Output the (x, y) coordinate of the center of the cell containing the given text.  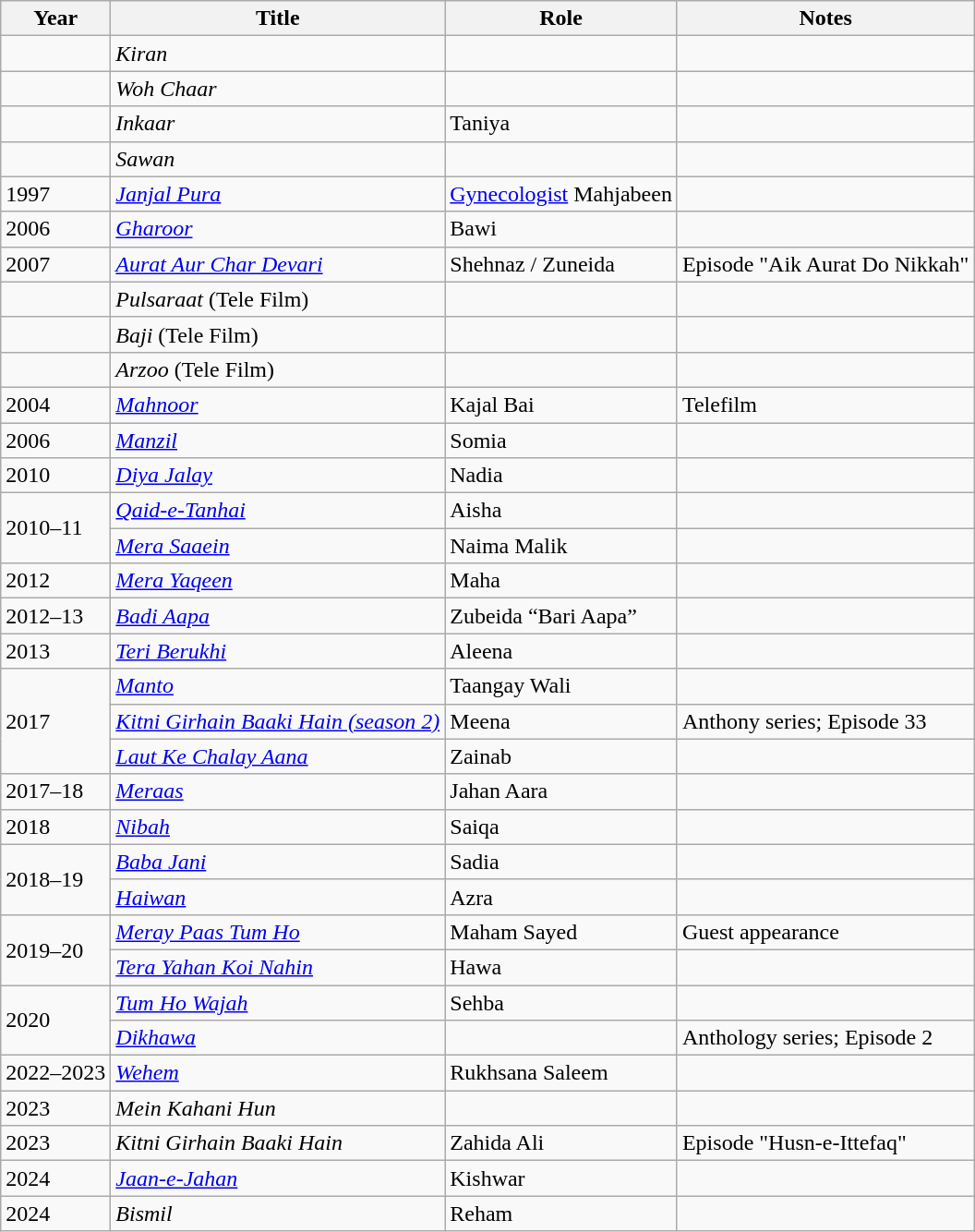
Mera Yaqeen (278, 581)
Manzil (278, 441)
Zubeida “Bari Aapa” (561, 616)
2007 (55, 264)
Somia (561, 441)
Zainab (561, 756)
2012 (55, 581)
Sehba (561, 1002)
2019–20 (55, 949)
Hawa (561, 967)
Anthology series; Episode 2 (825, 1038)
Gharoor (278, 229)
Title (278, 18)
Baji (Tele Film) (278, 334)
Kiran (278, 54)
2012–13 (55, 616)
2017 (55, 721)
Mein Kahani Hun (278, 1108)
Inkaar (278, 124)
2022–2023 (55, 1073)
Manto (278, 686)
2004 (55, 405)
Reham (561, 1214)
Maham Sayed (561, 932)
Jahan Aara (561, 791)
Laut Ke Chalay Aana (278, 756)
Guest appearance (825, 932)
Mahnoor (278, 405)
Gynecologist Mahjabeen (561, 194)
Taangay Wali (561, 686)
Tera Yahan Koi Nahin (278, 967)
Nibah (278, 827)
Teri Berukhi (278, 651)
Arzoo (Tele Film) (278, 369)
Saiqa (561, 827)
Notes (825, 18)
Dikhawa (278, 1038)
Episode "Aik Aurat Do Nikkah" (825, 264)
2017–18 (55, 791)
Wehem (278, 1073)
Baba Jani (278, 862)
Anthony series; Episode 33 (825, 721)
Badi Aapa (278, 616)
Bawi (561, 229)
Woh Chaar (278, 89)
Role (561, 18)
Pulsaraat (Tele Film) (278, 299)
Aisha (561, 511)
Taniya (561, 124)
Rukhsana Saleem (561, 1073)
Tum Ho Wajah (278, 1002)
Kitni Girhain Baaki Hain (278, 1143)
Nadia (561, 476)
Jaan-e-Jahan (278, 1178)
Sawan (278, 159)
2013 (55, 651)
Meena (561, 721)
Zahida Ali (561, 1143)
2018 (55, 827)
Azra (561, 897)
Mera Saaein (278, 546)
Maha (561, 581)
Haiwan (278, 897)
2018–19 (55, 879)
Kajal Bai (561, 405)
Aleena (561, 651)
1997 (55, 194)
Year (55, 18)
Kitni Girhain Baaki Hain (season 2) (278, 721)
Qaid-e-Tanhai (278, 511)
Kishwar (561, 1178)
2010–11 (55, 528)
2010 (55, 476)
Episode "Husn-e-Ittefaq" (825, 1143)
Aurat Aur Char Devari (278, 264)
Meray Paas Tum Ho (278, 932)
2020 (55, 1020)
Telefilm (825, 405)
Naima Malik (561, 546)
Diya Jalay (278, 476)
Sadia (561, 862)
Shehnaz / Zuneida (561, 264)
Meraas (278, 791)
Bismil (278, 1214)
Janjal Pura (278, 194)
